Determine the [x, y] coordinate at the center of the cell enclosing the given text.  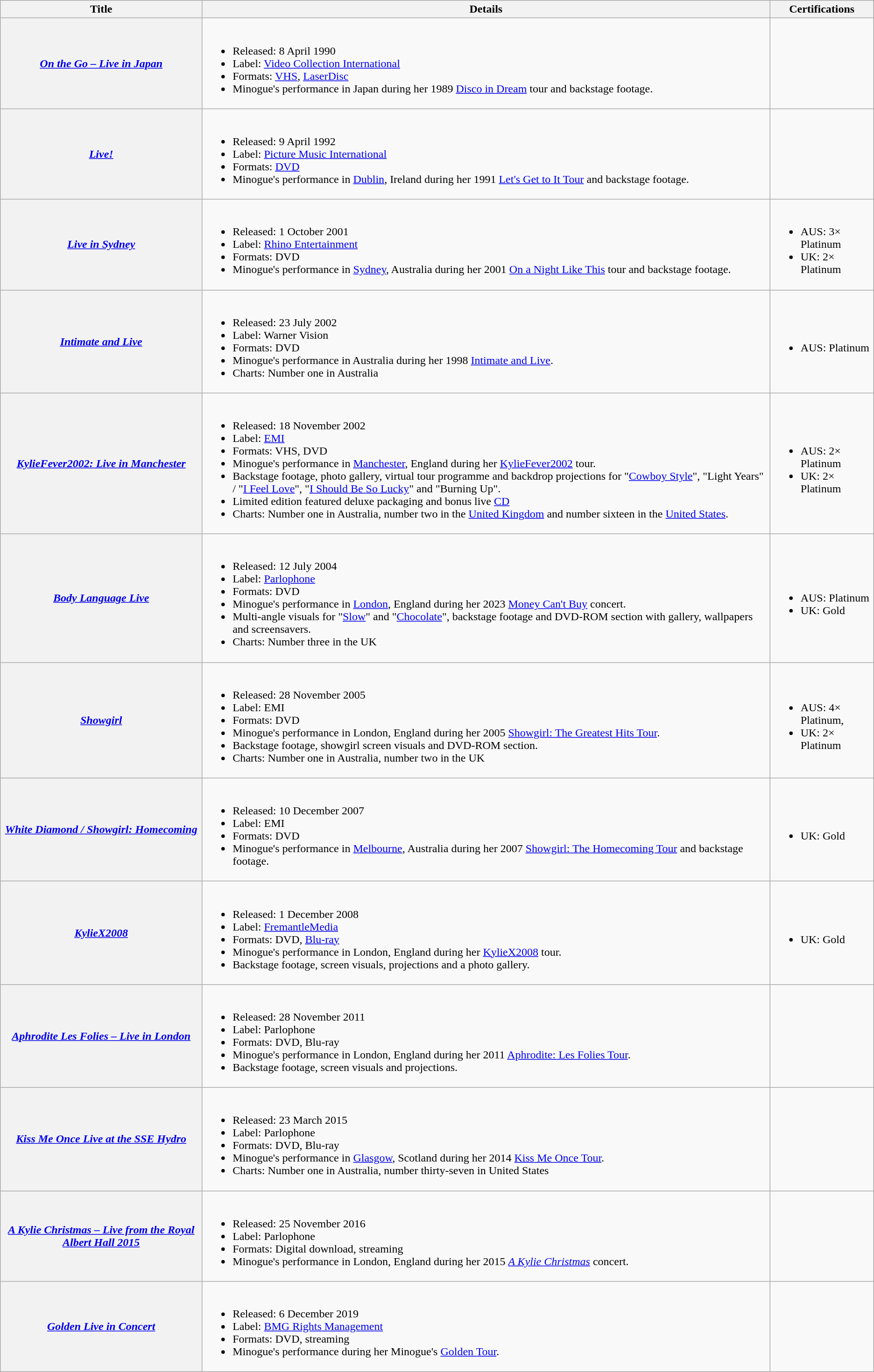
A Kylie Christmas – Live from the Royal Albert Hall 2015 [101, 1236]
AUS: 4× Platinum,UK: 2× Platinum [822, 720]
AUS: Platinum [822, 342]
KylieX2008 [101, 932]
AUS: PlatinumUK: Gold [822, 598]
Intimate and Live [101, 342]
AUS: 2× PlatinumUK: 2× Platinum [822, 463]
Details [486, 9]
AUS: 3× PlatinumUK: 2× Platinum [822, 245]
Golden Live in Concert [101, 1327]
On the Go – Live in Japan [101, 63]
Body Language Live [101, 598]
Aphrodite Les Folies – Live in London [101, 1036]
Kiss Me Once Live at the SSE Hydro [101, 1139]
Title [101, 9]
Live in Sydney [101, 245]
Certifications [822, 9]
KylieFever2002: Live in Manchester [101, 463]
Showgirl [101, 720]
White Diamond / Showgirl: Homecoming [101, 830]
Released: 6 December 2019Label: BMG Rights ManagementFormats: DVD, streamingMinogue's performance during her Minogue's Golden Tour. [486, 1327]
Live! [101, 154]
